From the cell containing the given text, extract its center point as (X, Y) coordinate. 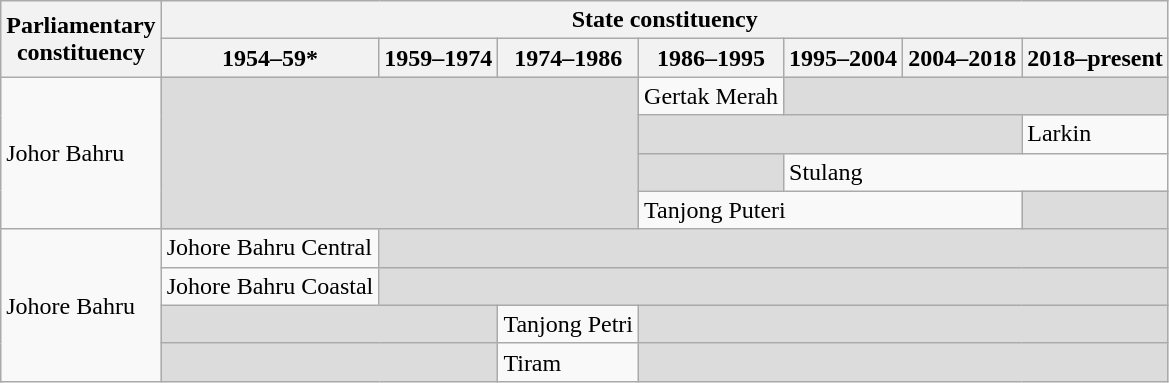
Parliamentaryconstituency (81, 39)
Johore Bahru (81, 305)
Larkin (1096, 134)
1974–1986 (568, 58)
2004–2018 (962, 58)
Tiram (568, 362)
Tanjong Puteri (830, 210)
Johor Bahru (81, 153)
2018–present (1096, 58)
1954–59* (270, 58)
1959–1974 (438, 58)
1995–2004 (844, 58)
Johore Bahru Coastal (270, 286)
Gertak Merah (712, 96)
Johore Bahru Central (270, 248)
State constituency (664, 20)
Tanjong Petri (568, 324)
Stulang (976, 172)
1986–1995 (712, 58)
